Return (X, Y) of the center of cell containing provided text 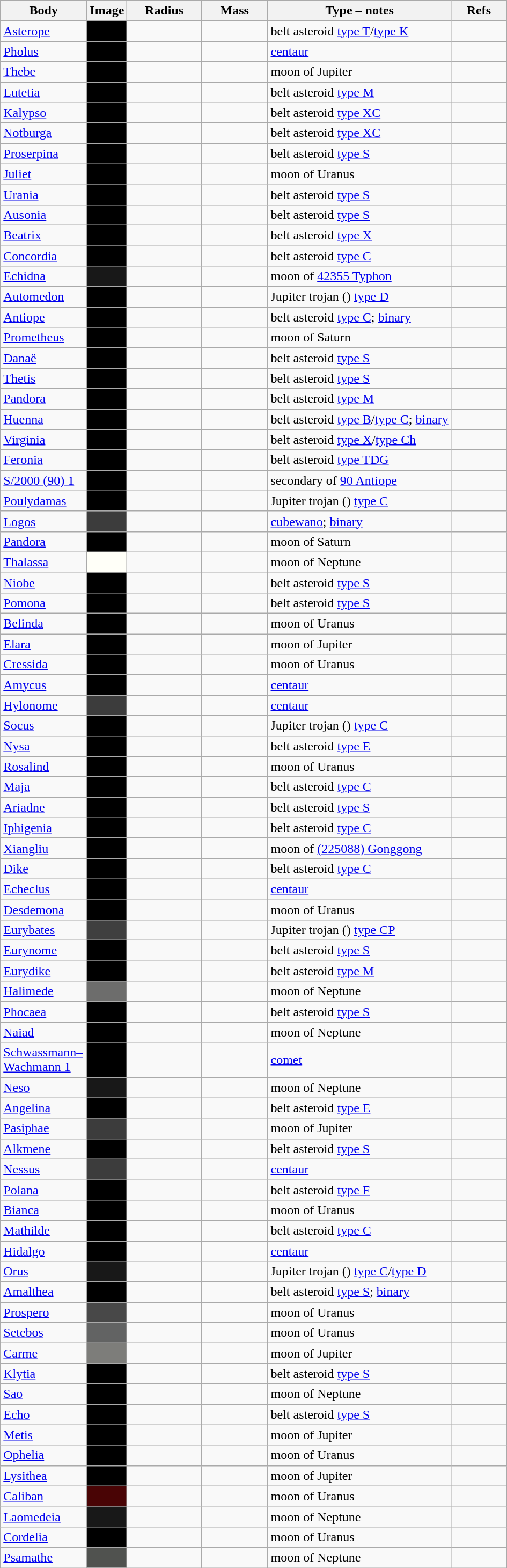
Echidna (44, 276)
Rosalind (44, 767)
comet (359, 1060)
Image (107, 11)
Setebos (44, 1333)
belt asteroid type T/type K (359, 31)
Pasiphae (44, 1128)
Logos (44, 521)
belt asteroid type X (359, 235)
Cressida (44, 665)
Ariadne (44, 807)
Jupiter trojan () type C/type D (359, 1272)
Nessus (44, 1169)
Psamathe (44, 1557)
Caliban (44, 1496)
Huenna (44, 419)
Eurydike (44, 971)
Eurybates (44, 930)
Dike (44, 869)
Type – notes (359, 11)
Sao (44, 1394)
Desdemona (44, 910)
Hidalgo (44, 1251)
belt asteroid type X/type Ch (359, 440)
Body (44, 11)
Lutetia (44, 92)
Ausonia (44, 215)
Klytia (44, 1374)
Thetis (44, 378)
Thalassa (44, 562)
Amycus (44, 685)
Beatrix (44, 235)
Alkmene (44, 1149)
Danaë (44, 358)
Polana (44, 1190)
Poulydamas (44, 501)
Schwassmann–Wachmann 1 (44, 1060)
Hylonome (44, 705)
moon of 42355 Typhon (359, 276)
Ophelia (44, 1455)
secondary of 90 Antiope (359, 480)
belt asteroid type TDG (359, 460)
Thebe (44, 72)
Jupiter trojan () type D (359, 297)
Radius (164, 11)
Feronia (44, 460)
belt asteroid type F (359, 1190)
Naiad (44, 1032)
Mathilde (44, 1230)
Virginia (44, 440)
S/2000 (90) 1 (44, 480)
Juliet (44, 174)
Neso (44, 1088)
Proserpina (44, 154)
cubewano; binary (359, 521)
belt asteroid type B/type C; binary (359, 419)
Maja (44, 787)
Bianca (44, 1210)
Concordia (44, 256)
Echo (44, 1414)
Carme (44, 1353)
belt asteroid type S; binary (359, 1292)
Urania (44, 194)
Orus (44, 1272)
Amalthea (44, 1292)
Lysithea (44, 1476)
Halimede (44, 991)
Notburga (44, 133)
Eurynome (44, 951)
Socus (44, 726)
Angelina (44, 1108)
Iphigenia (44, 828)
Mass (234, 11)
Refs (479, 11)
Prometheus (44, 338)
Phocaea (44, 1012)
Pholus (44, 52)
Elara (44, 644)
Niobe (44, 582)
Asterope (44, 31)
Kalypso (44, 113)
belt asteroid type C; binary (359, 317)
Xiangliu (44, 848)
Cordelia (44, 1537)
Belinda (44, 624)
Metis (44, 1435)
Jupiter trojan () type CP (359, 930)
Laomedeia (44, 1516)
Antiope (44, 317)
Automedon (44, 297)
Prospero (44, 1312)
Echeclus (44, 889)
Nysa (44, 746)
Pomona (44, 603)
moon of (225088) Gonggong (359, 848)
